Identify which cell holds the provided text, then report its [x, y] central coordinate. 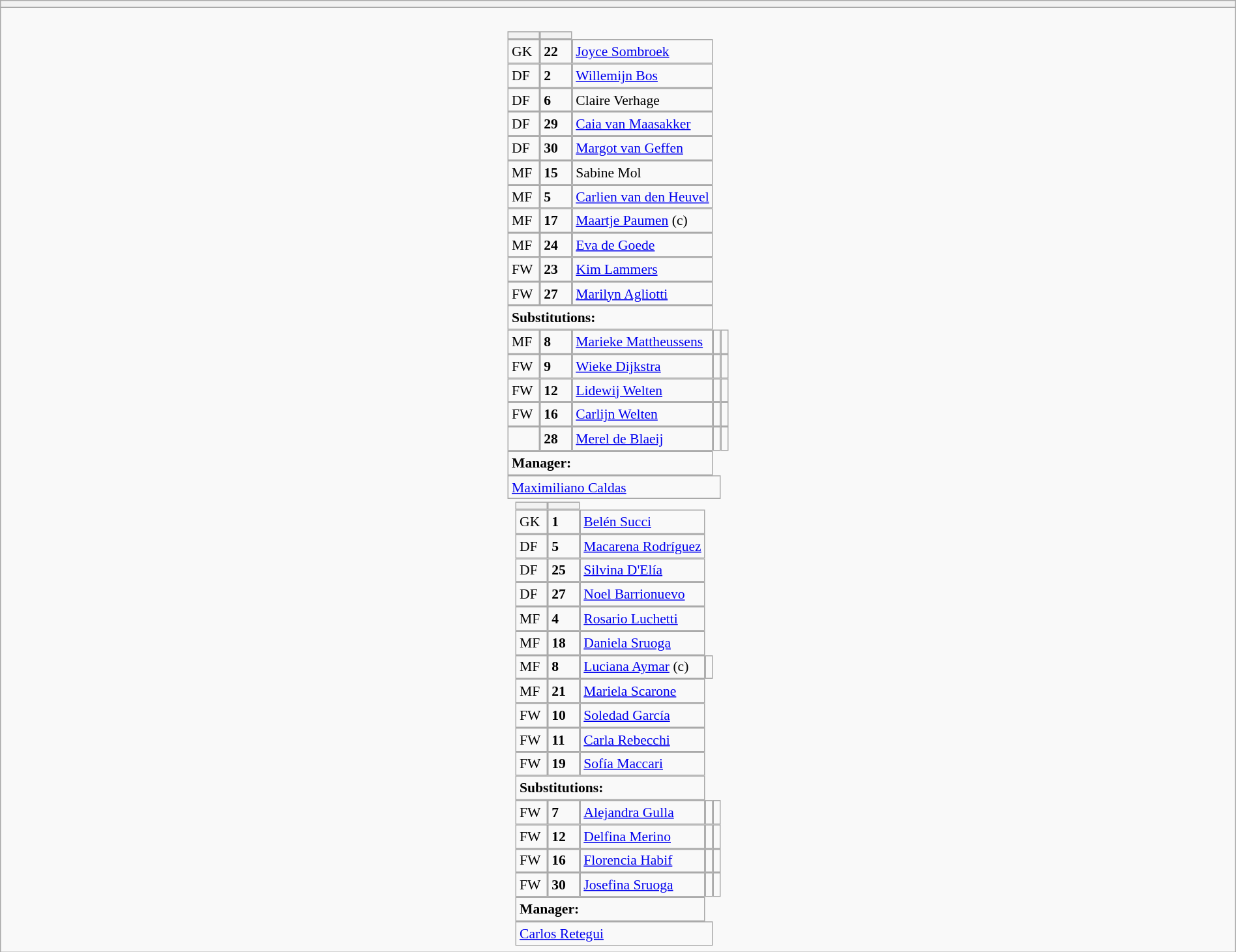
Kim Lammers [642, 269]
Daniela Sruoga [642, 643]
Eva de Goede [642, 245]
Maartje Paumen (c) [642, 220]
Noel Barrionuevo [642, 595]
Carla Rebecchi [642, 739]
29 [555, 124]
Margot van Geffen [642, 149]
Claire Verhage [642, 100]
7 [563, 812]
Belén Succi [642, 522]
6 [555, 100]
Delfina Merino [642, 836]
Wieke Dijkstra [642, 366]
4 [563, 618]
Soledad García [642, 716]
Joyce Sombroek [642, 51]
Caia van Maasakker [642, 124]
Sabine Mol [642, 172]
19 [563, 764]
Alejandra Gulla [642, 812]
Mariela Scarone [642, 691]
Sofía Maccari [642, 764]
Carlos Retegui [614, 934]
Luciana Aymar (c) [642, 666]
Josefina Sruoga [642, 884]
Willemijn Bos [642, 76]
Carlien van den Heuvel [642, 197]
Marilyn Agliotti [642, 293]
21 [563, 691]
Rosario Luchetti [642, 618]
25 [563, 570]
24 [555, 245]
18 [563, 643]
2 [555, 76]
Marieke Mattheussens [642, 342]
11 [563, 739]
9 [555, 366]
28 [555, 438]
17 [555, 220]
Lidewij Welten [642, 390]
23 [555, 269]
Carlijn Welten [642, 415]
Macarena Rodríguez [642, 546]
1 [563, 522]
Maximiliano Caldas [614, 488]
10 [563, 716]
Merel de Blaeij [642, 438]
15 [555, 172]
22 [555, 51]
Florencia Habif [642, 861]
Silvina D'Elía [642, 570]
